Identify which cell holds the provided text, then report its (X, Y) central coordinate. 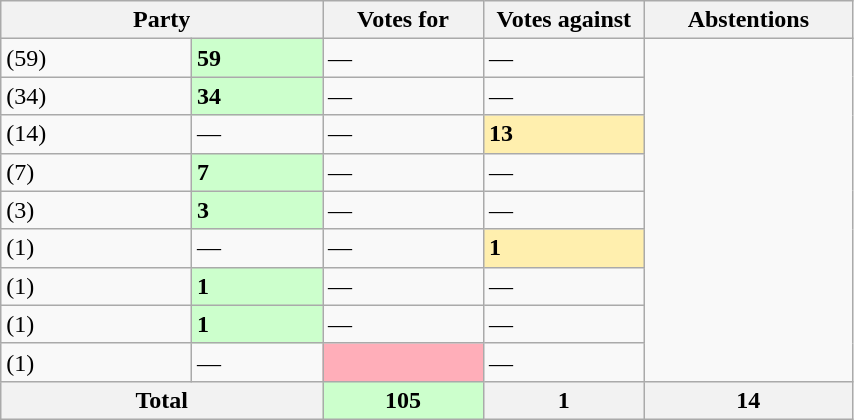
(14) (96, 134)
Votes for (404, 20)
7 (258, 172)
Total (162, 400)
14 (748, 400)
Votes against (564, 20)
Abstentions (748, 20)
105 (404, 400)
13 (564, 134)
59 (258, 58)
(59) (96, 58)
(7) (96, 172)
(34) (96, 96)
(3) (96, 210)
34 (258, 96)
Party (162, 20)
3 (258, 210)
